Provide the [X, Y] coordinate of the cell's center where the given text is located.  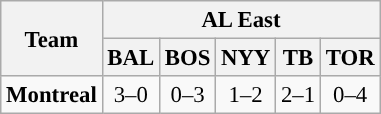
TB [298, 58]
0–4 [350, 95]
2–1 [298, 95]
BOS [187, 58]
1–2 [246, 95]
NYY [246, 58]
BAL [130, 58]
Team [52, 38]
TOR [350, 58]
0–3 [187, 95]
3–0 [130, 95]
Montreal [52, 95]
AL East [241, 20]
